Extract the (x, y) coordinate from the center of the cell holding the provided text.  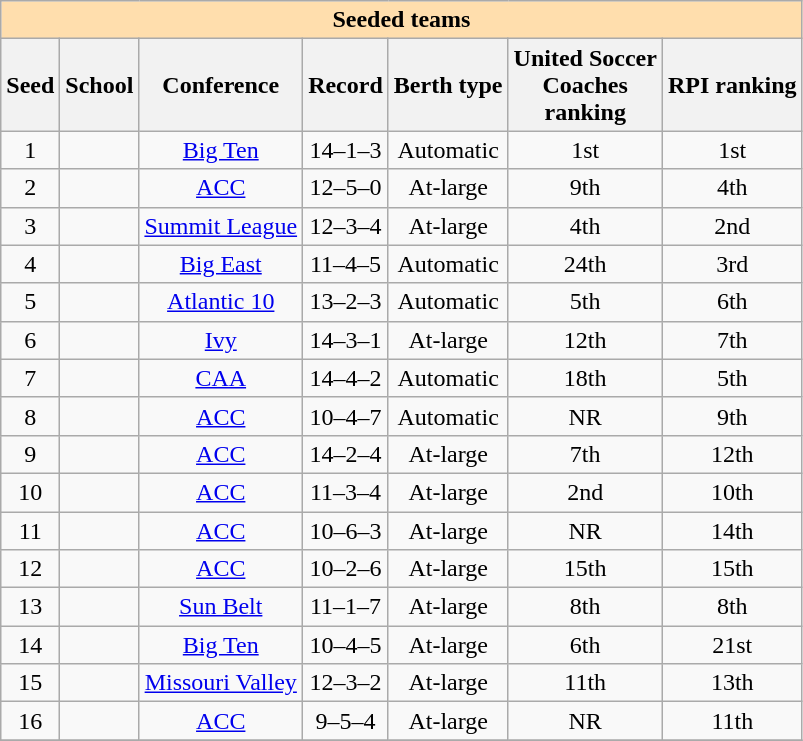
Summit League (221, 226)
11–4–5 (346, 264)
United SoccerCoachesranking (585, 85)
11–1–7 (346, 607)
21st (732, 645)
12–3–2 (346, 683)
3 (30, 226)
9 (30, 454)
14 (30, 645)
CAA (221, 378)
2 (30, 188)
Seed (30, 85)
10th (732, 492)
8 (30, 416)
Record (346, 85)
10–4–5 (346, 645)
10 (30, 492)
Missouri Valley (221, 683)
14–3–1 (346, 340)
24th (585, 264)
12 (30, 569)
14th (732, 531)
16 (30, 721)
11–3–4 (346, 492)
18th (585, 378)
10–2–6 (346, 569)
Seeded teams (402, 20)
Ivy (221, 340)
15 (30, 683)
Conference (221, 85)
10–4–7 (346, 416)
3rd (732, 264)
Atlantic 10 (221, 302)
1 (30, 150)
14–4–2 (346, 378)
12–5–0 (346, 188)
14–1–3 (346, 150)
9–5–4 (346, 721)
Berth type (448, 85)
10–6–3 (346, 531)
4 (30, 264)
5 (30, 302)
7 (30, 378)
14–2–4 (346, 454)
11 (30, 531)
Sun Belt (221, 607)
Big East (221, 264)
12–3–4 (346, 226)
13 (30, 607)
School (100, 85)
RPI ranking (732, 85)
13–2–3 (346, 302)
13th (732, 683)
6 (30, 340)
